For the text-containing cell, return its midpoint in [x, y] coordinate format. 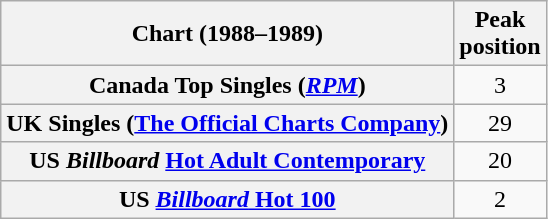
Canada Top Singles (RPM) [228, 85]
2 [500, 199]
Chart (1988–1989) [228, 34]
US Billboard Hot Adult Contemporary [228, 161]
US Billboard Hot 100 [228, 199]
3 [500, 85]
Peakposition [500, 34]
UK Singles (The Official Charts Company) [228, 123]
20 [500, 161]
29 [500, 123]
